Search for the cell housing the specified text and yield its (x, y) center coordinate. 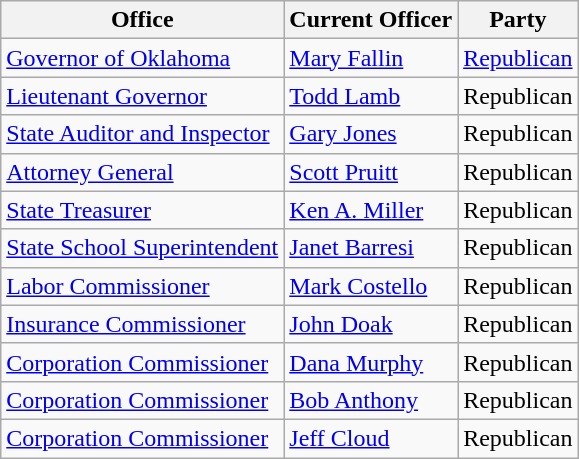
Attorney General (142, 172)
Party (518, 20)
Todd Lamb (371, 96)
Scott Pruitt (371, 172)
Insurance Commissioner (142, 324)
Labor Commissioner (142, 286)
Governor of Oklahoma (142, 58)
Mark Costello (371, 286)
Jeff Cloud (371, 438)
Dana Murphy (371, 362)
Bob Anthony (371, 400)
Ken A. Miller (371, 210)
Janet Barresi (371, 248)
State Treasurer (142, 210)
Current Officer (371, 20)
John Doak (371, 324)
Gary Jones (371, 134)
State School Superintendent (142, 248)
Lieutenant Governor (142, 96)
State Auditor and Inspector (142, 134)
Mary Fallin (371, 58)
Office (142, 20)
